Return the [X, Y] coordinate for the center point of the cell that contains the specified text.  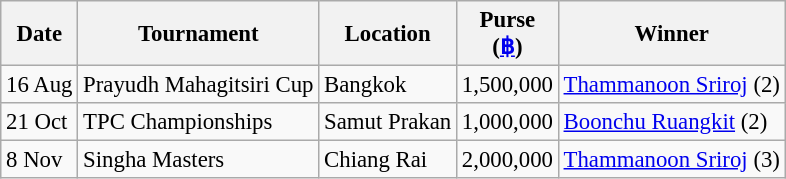
Tournament [198, 34]
21 Oct [40, 122]
8 Nov [40, 160]
TPC Championships [198, 122]
Samut Prakan [388, 122]
Winner [672, 34]
1,000,000 [508, 122]
16 Aug [40, 85]
Bangkok [388, 85]
Singha Masters [198, 160]
Purse(฿) [508, 34]
Location [388, 34]
Prayudh Mahagitsiri Cup [198, 85]
Boonchu Ruangkit (2) [672, 122]
Thammanoon Sriroj (2) [672, 85]
1,500,000 [508, 85]
Date [40, 34]
2,000,000 [508, 160]
Chiang Rai [388, 160]
Thammanoon Sriroj (3) [672, 160]
